Detect which cell encompasses the target text, then output its [X, Y] center coordinate. 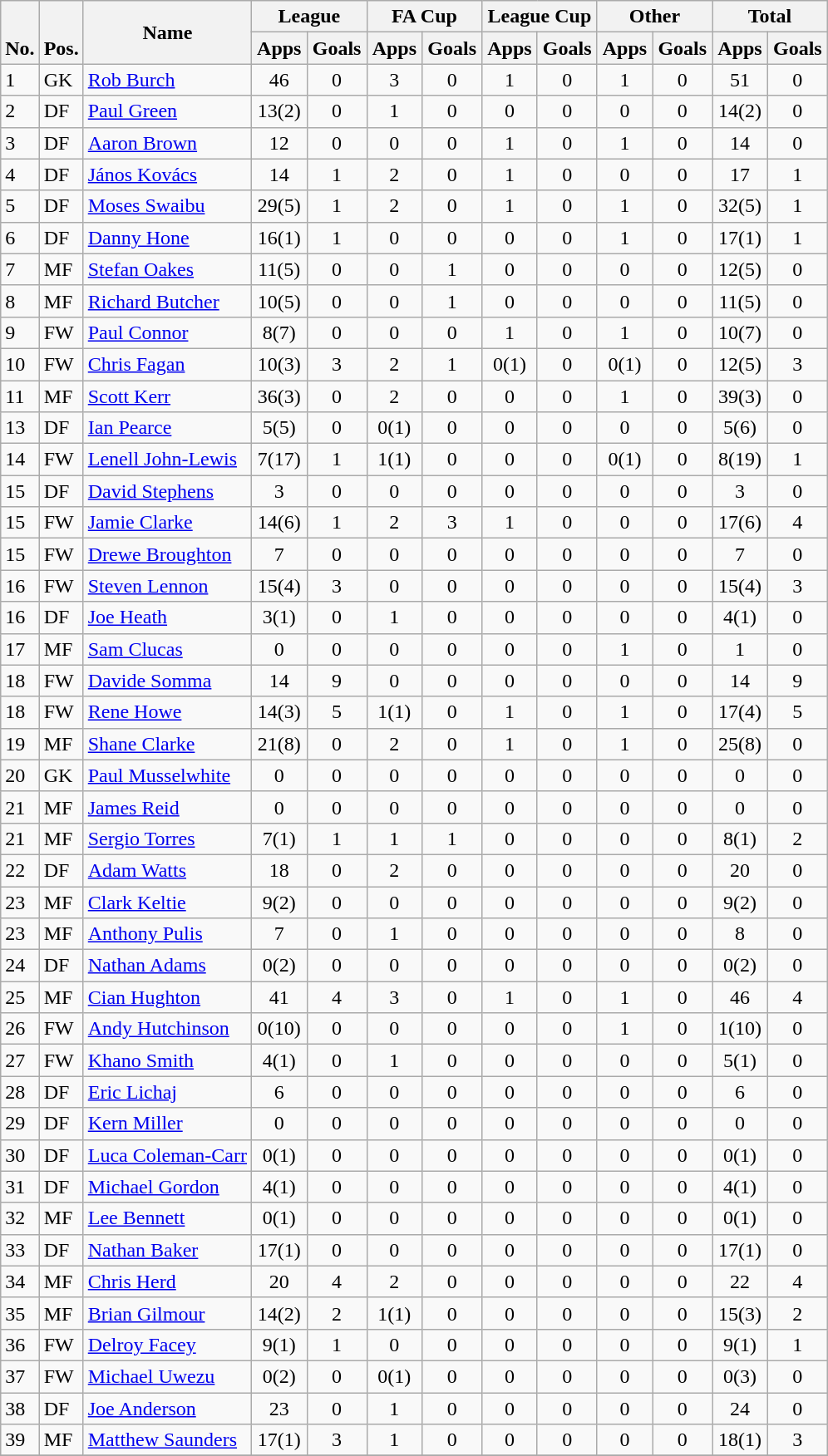
Ian Pearce [167, 428]
David Stephens [167, 491]
Lee Bennett [167, 1218]
Nathan Adams [167, 966]
5(5) [279, 428]
30 [20, 1155]
Cian Hughton [167, 997]
Sergio Torres [167, 839]
0(3) [740, 1376]
Nathan Baker [167, 1250]
Pos. [62, 32]
Paul Green [167, 111]
15(3) [740, 1313]
17(6) [740, 523]
FA Cup [424, 17]
0(10) [279, 1029]
No. [20, 32]
10 [20, 364]
14(6) [279, 523]
Moses Swaibu [167, 206]
Shane Clarke [167, 744]
5(1) [740, 1060]
Sam Clucas [167, 649]
Rob Burch [167, 80]
12 [279, 143]
39 [20, 1440]
17(4) [740, 712]
27 [20, 1060]
39(3) [740, 396]
Aaron Brown [167, 143]
33 [20, 1250]
Davide Somma [167, 681]
8(1) [740, 839]
38 [20, 1409]
26 [20, 1029]
Name [167, 32]
34 [20, 1281]
37 [20, 1376]
Other [655, 17]
Matthew Saunders [167, 1440]
8(19) [740, 460]
32(5) [740, 206]
29(5) [279, 206]
Jamie Clarke [167, 523]
3(1) [279, 617]
35 [20, 1313]
10(5) [279, 301]
36 [20, 1345]
Total [770, 17]
13 [20, 428]
10(7) [740, 332]
14(3) [279, 712]
1(10) [740, 1029]
25(8) [740, 744]
Brian Gilmour [167, 1313]
Scott Kerr [167, 396]
32 [20, 1218]
29 [20, 1124]
Adam Watts [167, 870]
League [309, 17]
Stefan Oakes [167, 269]
7(17) [279, 460]
Rene Howe [167, 712]
Drewe Broughton [167, 554]
Anthony Pulis [167, 934]
5(6) [740, 428]
Luca Coleman-Carr [167, 1155]
31 [20, 1187]
Danny Hone [167, 238]
21(8) [279, 744]
Michael Gordon [167, 1187]
Joe Anderson [167, 1409]
James Reid [167, 807]
16(1) [279, 238]
41 [279, 997]
League Cup [540, 17]
8(7) [279, 332]
Steven Lennon [167, 586]
Richard Butcher [167, 301]
7(1) [279, 839]
Khano Smith [167, 1060]
Chris Herd [167, 1281]
Andy Hutchinson [167, 1029]
Joe Heath [167, 617]
Delroy Facey [167, 1345]
51 [740, 80]
36(3) [279, 396]
Eric Lichaj [167, 1092]
18(1) [740, 1440]
Paul Musselwhite [167, 775]
19 [20, 744]
13(2) [279, 111]
Clark Keltie [167, 902]
28 [20, 1092]
10(3) [279, 364]
János Kovács [167, 175]
Paul Connor [167, 332]
11 [20, 396]
Chris Fagan [167, 364]
Michael Uwezu [167, 1376]
25 [20, 997]
Kern Miller [167, 1124]
Lenell John-Lewis [167, 460]
